Locate the cell with the specified text and output its (X, Y) center coordinate. 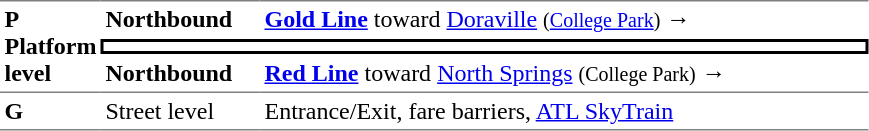
Gold Line toward Doraville (College Park) → (564, 20)
Street level (180, 112)
Red Line toward North Springs (College Park) → (564, 74)
G (50, 112)
P Platform level (50, 46)
Entrance/Exit, fare barriers, ATL SkyTrain (564, 112)
